Detect which cell encompasses the target text, then output its [X, Y] center coordinate. 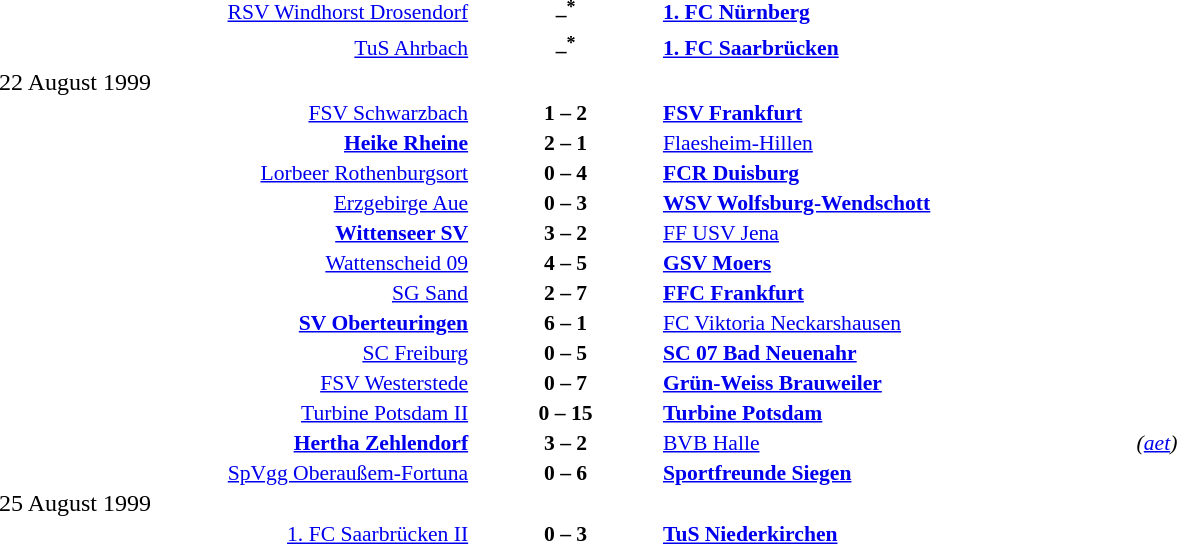
1 – 2 [566, 112]
GSV Moers [897, 262]
BVB Halle [897, 442]
0 – 7 [566, 382]
2 – 1 [566, 142]
FC Viktoria Neckarshausen [897, 322]
0 – 6 [566, 472]
FFC Frankfurt [897, 292]
WSV Wolfsburg-Wendschott [897, 202]
FF USV Jena [897, 232]
0 – 4 [566, 172]
1. FC Saarbrücken [897, 48]
SC 07 Bad Neuenahr [897, 352]
0 – 5 [566, 352]
2 – 7 [566, 292]
0 – 3 [566, 202]
FCR Duisburg [897, 172]
Flaesheim-Hillen [897, 142]
6 – 1 [566, 322]
–* [566, 48]
FSV Frankfurt [897, 112]
Sportfreunde Siegen [897, 472]
4 – 5 [566, 262]
Grün-Weiss Brauweiler [897, 382]
Turbine Potsdam [897, 412]
0 – 15 [566, 412]
